Search for the cell housing the specified text and yield its [X, Y] center coordinate. 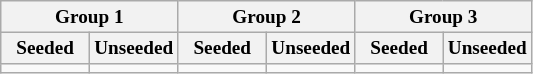
Group 3 [443, 17]
Group 2 [266, 17]
Group 1 [90, 17]
